Pinpoint the cell where the given text exists, returning its (X, Y) midpoint coordinate. 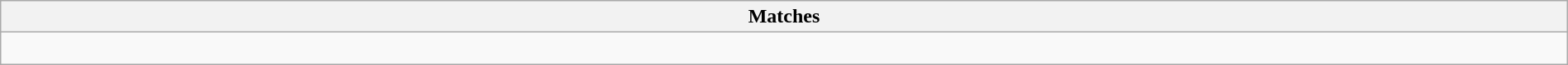
Matches (784, 17)
